Capture the cell that displays the provided text and extract its (X, Y) central coordinate. 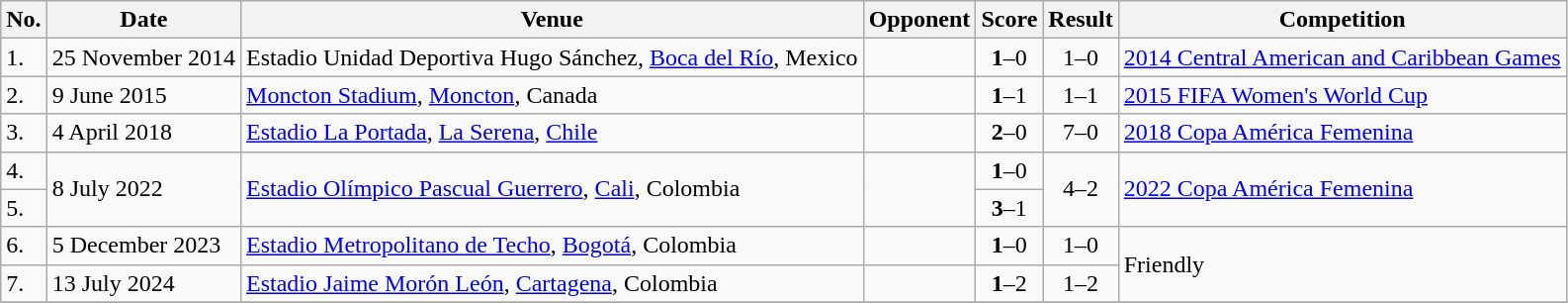
9 June 2015 (143, 95)
3–1 (1009, 208)
Estadio Jaime Morón León, Cartagena, Colombia (553, 283)
2–0 (1009, 133)
Venue (553, 20)
2018 Copa América Femenina (1343, 133)
Estadio Unidad Deportiva Hugo Sánchez, Boca del Río, Mexico (553, 57)
8 July 2022 (143, 189)
6. (24, 246)
No. (24, 20)
4–2 (1081, 189)
25 November 2014 (143, 57)
7–0 (1081, 133)
3. (24, 133)
Moncton Stadium, Moncton, Canada (553, 95)
Estadio La Portada, La Serena, Chile (553, 133)
Competition (1343, 20)
5. (24, 208)
Date (143, 20)
5 December 2023 (143, 246)
Result (1081, 20)
2022 Copa América Femenina (1343, 189)
2. (24, 95)
13 July 2024 (143, 283)
2014 Central American and Caribbean Games (1343, 57)
4. (24, 170)
7. (24, 283)
Estadio Metropolitano de Techo, Bogotá, Colombia (553, 246)
Estadio Olímpico Pascual Guerrero, Cali, Colombia (553, 189)
Score (1009, 20)
4 April 2018 (143, 133)
Friendly (1343, 264)
2015 FIFA Women's World Cup (1343, 95)
Opponent (919, 20)
1. (24, 57)
